Provide the [x, y] coordinate of the cell's center where the given text is located.  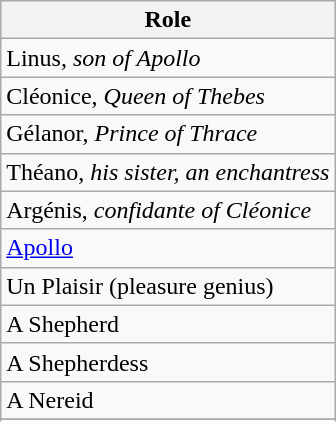
Argénis, confidante of Cléonice [168, 210]
Cléonice, Queen of Thebes [168, 96]
Role [168, 20]
A Shepherdess [168, 362]
Théano, his sister, an enchantress [168, 172]
Apollo [168, 248]
A Nereid [168, 400]
A Shepherd [168, 324]
Gélanor, Prince of Thrace [168, 134]
Un Plaisir (pleasure genius) [168, 286]
Linus, son of Apollo [168, 58]
